Capture the cell that displays the provided text and extract its [x, y] central coordinate. 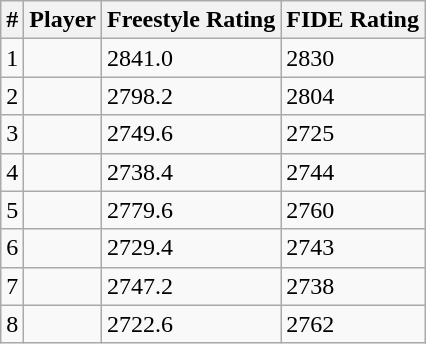
2738 [353, 286]
2762 [353, 324]
2744 [353, 172]
2841.0 [192, 58]
3 [12, 134]
2729.4 [192, 248]
4 [12, 172]
2779.6 [192, 210]
6 [12, 248]
1 [12, 58]
2722.6 [192, 324]
8 [12, 324]
7 [12, 286]
2804 [353, 96]
2738.4 [192, 172]
2 [12, 96]
Player [63, 20]
# [12, 20]
2798.2 [192, 96]
2830 [353, 58]
5 [12, 210]
2747.2 [192, 286]
2725 [353, 134]
2743 [353, 248]
2760 [353, 210]
FIDE Rating [353, 20]
2749.6 [192, 134]
Freestyle Rating [192, 20]
